Determine the (X, Y) coordinate at the center of the cell enclosing the given text.  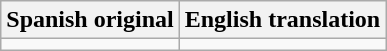
Spanish original (90, 20)
English translation (282, 20)
